From the cell containing the given text, extract its center point as [x, y] coordinate. 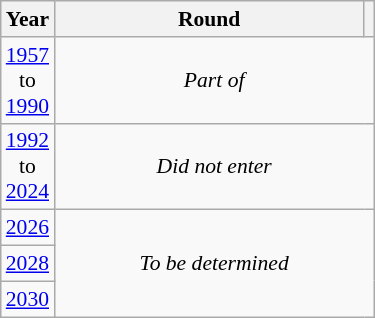
2028 [28, 264]
To be determined [214, 264]
Did not enter [214, 166]
1957to1990 [28, 80]
1992to2024 [28, 166]
Year [28, 19]
Part of [214, 80]
Round [209, 19]
2030 [28, 299]
2026 [28, 228]
